Extract the (x, y) coordinate from the center of the cell holding the provided text.  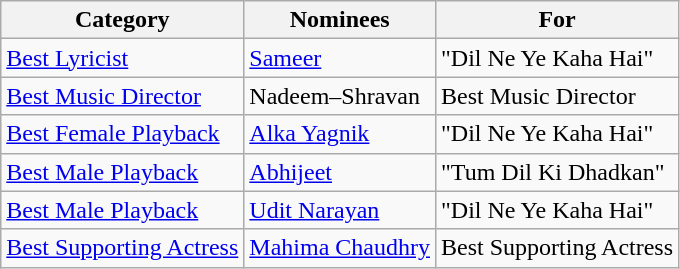
Mahima Chaudhry (340, 248)
Udit Narayan (340, 210)
"Tum Dil Ki Dhadkan" (558, 172)
Alka Yagnik (340, 134)
Best Lyricist (122, 58)
Nadeem–Shravan (340, 96)
Best Female Playback (122, 134)
Sameer (340, 58)
Abhijeet (340, 172)
Category (122, 20)
For (558, 20)
Nominees (340, 20)
